Determine the [x, y] coordinate at the center of the cell enclosing the given text.  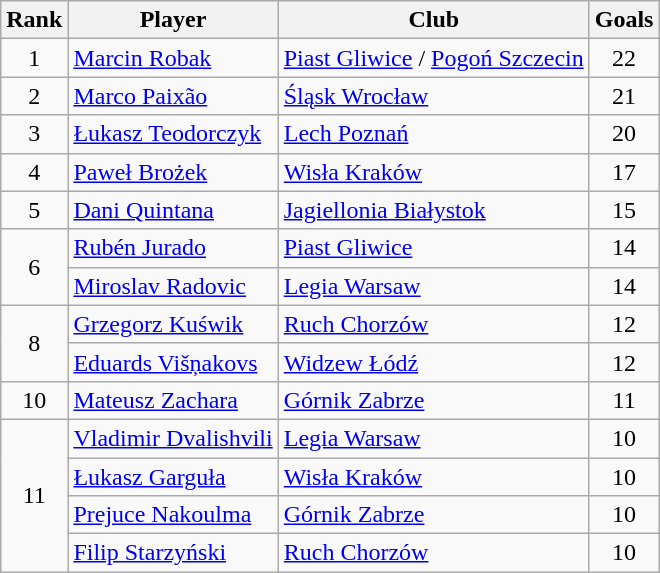
15 [624, 210]
2 [34, 96]
4 [34, 172]
3 [34, 134]
21 [624, 96]
Widzew Łódź [434, 362]
Player [173, 20]
Eduards Višņakovs [173, 362]
Jagiellonia Białystok [434, 210]
Club [434, 20]
8 [34, 343]
Paweł Brożek [173, 172]
20 [624, 134]
Łukasz Teodorczyk [173, 134]
Piast Gliwice [434, 248]
Śląsk Wrocław [434, 96]
Rank [34, 20]
6 [34, 267]
Filip Starzyński [173, 553]
1 [34, 58]
Vladimir Dvalishvili [173, 438]
Marco Paixão [173, 96]
Goals [624, 20]
Miroslav Radovic [173, 286]
5 [34, 210]
Marcin Robak [173, 58]
Dani Quintana [173, 210]
22 [624, 58]
Rubén Jurado [173, 248]
Prejuce Nakoulma [173, 515]
Lech Poznań [434, 134]
Łukasz Garguła [173, 477]
17 [624, 172]
Grzegorz Kuświk [173, 324]
Mateusz Zachara [173, 400]
Piast Gliwice / Pogoń Szczecin [434, 58]
